Extract the [x, y] coordinate from the center of the cell holding the provided text.  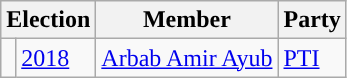
2018 [56, 58]
Party [312, 20]
Arbab Amir Ayub [187, 58]
Election [48, 20]
PTI [312, 58]
Member [187, 20]
